Search for the cell housing the specified text and yield its [x, y] center coordinate. 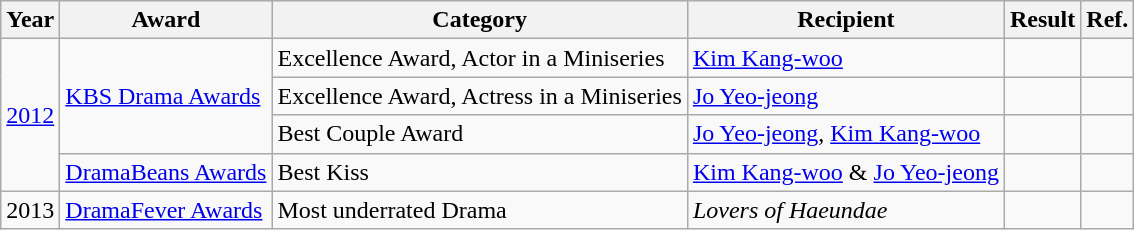
Recipient [846, 20]
2012 [30, 115]
Kim Kang-woo [846, 58]
Excellence Award, Actress in a Miniseries [480, 96]
Category [480, 20]
Best Couple Award [480, 134]
DramaBeans Awards [166, 172]
Award [166, 20]
Jo Yeo-jeong, Kim Kang-woo [846, 134]
2013 [30, 210]
Ref. [1108, 20]
Most underrated Drama [480, 210]
Kim Kang-woo & Jo Yeo-jeong [846, 172]
Year [30, 20]
KBS Drama Awards [166, 96]
Excellence Award, Actor in a Miniseries [480, 58]
Result [1042, 20]
DramaFever Awards [166, 210]
Lovers of Haeundae [846, 210]
Jo Yeo-jeong [846, 96]
Best Kiss [480, 172]
